Capture the cell that displays the provided text and extract its (X, Y) central coordinate. 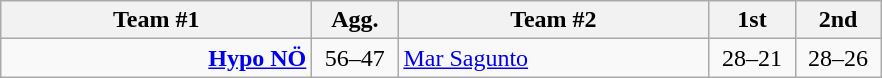
Agg. (355, 20)
Mar Sagunto (554, 58)
Team #1 (156, 20)
2nd (838, 20)
56–47 (355, 58)
28–21 (752, 58)
1st (752, 20)
Hypo NÖ (156, 58)
Team #2 (554, 20)
28–26 (838, 58)
